Find where the given text appears and provide that cell's center as [x, y] coordinate. 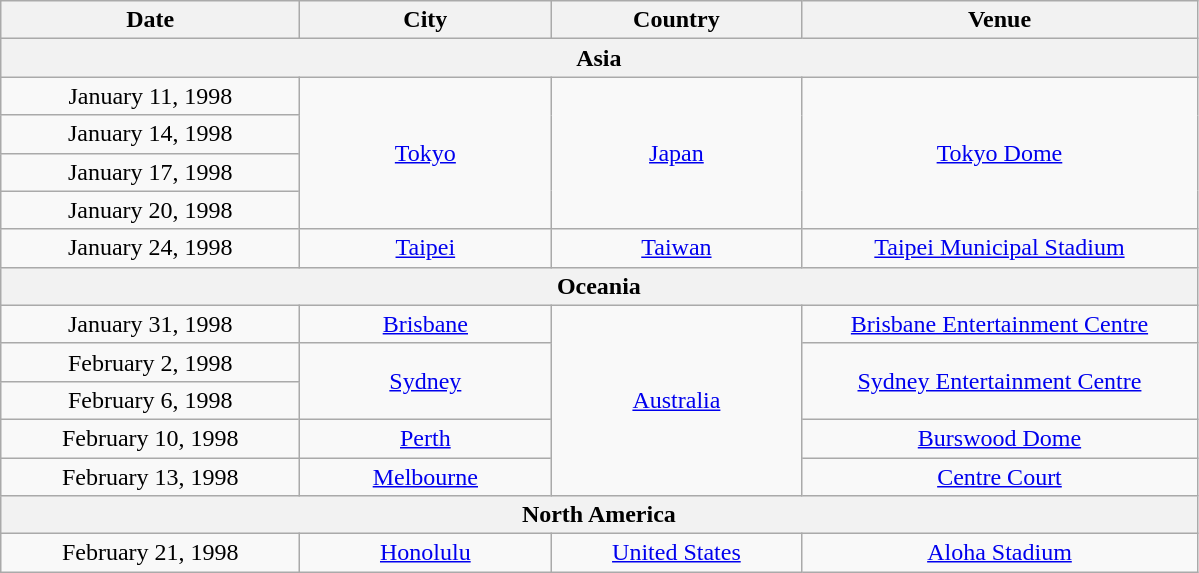
Sydney [426, 381]
Melbourne [426, 477]
Taipei [426, 248]
Aloha Stadium [1000, 553]
February 10, 1998 [150, 438]
United States [676, 553]
Burswood Dome [1000, 438]
Taiwan [676, 248]
Tokyo [426, 153]
Asia [599, 58]
Sydney Entertainment Centre [1000, 381]
Perth [426, 438]
February 6, 1998 [150, 400]
Centre Court [1000, 477]
Brisbane [426, 324]
North America [599, 515]
January 11, 1998 [150, 96]
Country [676, 20]
February 13, 1998 [150, 477]
Honolulu [426, 553]
Taipei Municipal Stadium [1000, 248]
February 21, 1998 [150, 553]
Australia [676, 400]
Tokyo Dome [1000, 153]
Brisbane Entertainment Centre [1000, 324]
January 31, 1998 [150, 324]
January 14, 1998 [150, 134]
Venue [1000, 20]
January 20, 1998 [150, 210]
Japan [676, 153]
Date [150, 20]
Oceania [599, 286]
January 24, 1998 [150, 248]
January 17, 1998 [150, 172]
City [426, 20]
February 2, 1998 [150, 362]
